Return the (x, y) coordinate for the center point of the cell that contains the specified text.  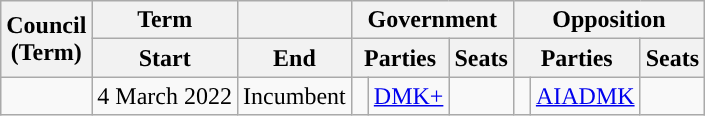
Incumbent (295, 96)
End (295, 58)
4 March 2022 (165, 96)
Opposition (608, 20)
Council(Term) (46, 39)
Government (432, 20)
Start (165, 58)
Term (165, 20)
AIADMK (585, 96)
DMK+ (408, 96)
